Find where the given text appears and provide that cell's center as [x, y] coordinate. 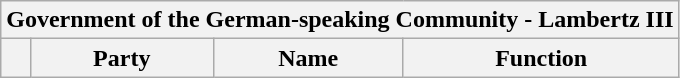
Function [541, 58]
Government of the German-speaking Community - Lambertz III [340, 20]
Party [122, 58]
Name [308, 58]
